Return the [X, Y] coordinate for the center point of the cell that contains the specified text.  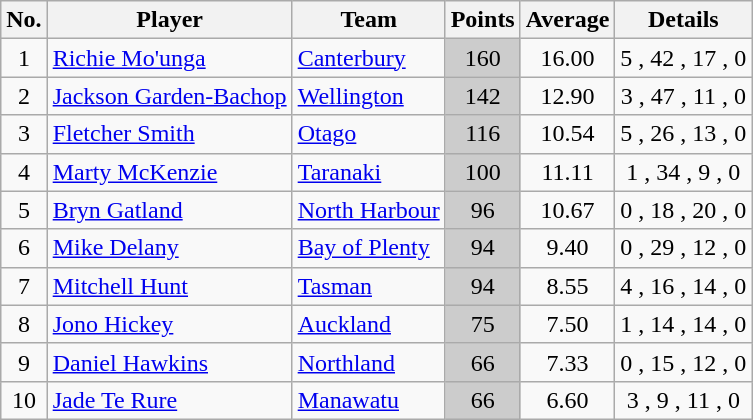
142 [482, 96]
Jackson Garden-Bachop [170, 96]
Wellington [368, 96]
4 , 16 , 14 , 0 [684, 286]
2 [24, 96]
Points [482, 20]
1 , 14 , 14 , 0 [684, 324]
Otago [368, 134]
100 [482, 172]
Canterbury [368, 58]
9.40 [568, 248]
Marty McKenzie [170, 172]
10.67 [568, 210]
11.11 [568, 172]
Mike Delany [170, 248]
Bay of Plenty [368, 248]
75 [482, 324]
8 [24, 324]
9 [24, 362]
3 [24, 134]
0 , 18 , 20 , 0 [684, 210]
Auckland [368, 324]
10.54 [568, 134]
Northland [368, 362]
5 , 42 , 17 , 0 [684, 58]
0 , 29 , 12 , 0 [684, 248]
Taranaki [368, 172]
0 , 15 , 12 , 0 [684, 362]
Jade Te Rure [170, 400]
6.60 [568, 400]
Average [568, 20]
10 [24, 400]
Daniel Hawkins [170, 362]
Richie Mo'unga [170, 58]
5 [24, 210]
4 [24, 172]
Team [368, 20]
96 [482, 210]
No. [24, 20]
Tasman [368, 286]
Player [170, 20]
Manawatu [368, 400]
1 [24, 58]
16.00 [568, 58]
1 , 34 , 9 , 0 [684, 172]
3 , 47 , 11 , 0 [684, 96]
7.50 [568, 324]
116 [482, 134]
Jono Hickey [170, 324]
7.33 [568, 362]
Fletcher Smith [170, 134]
Bryn Gatland [170, 210]
6 [24, 248]
7 [24, 286]
8.55 [568, 286]
Details [684, 20]
North Harbour [368, 210]
160 [482, 58]
3 , 9 , 11 , 0 [684, 400]
5 , 26 , 13 , 0 [684, 134]
Mitchell Hunt [170, 286]
12.90 [568, 96]
